Find where the given text appears and provide that cell's center as (X, Y) coordinate. 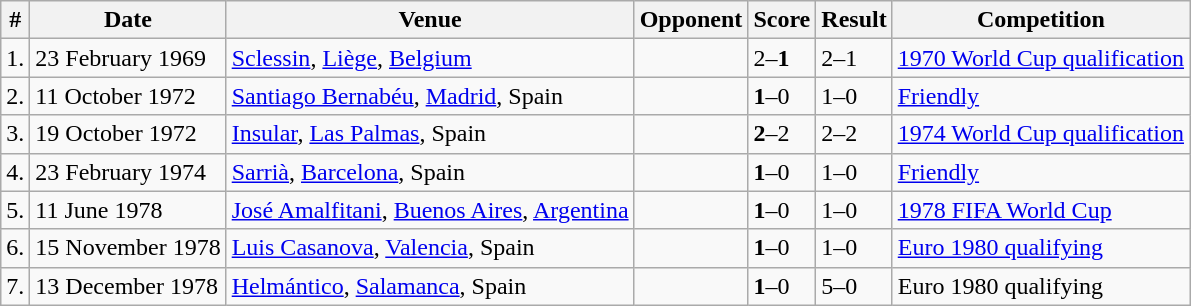
3. (16, 134)
Sclessin, Liège, Belgium (430, 58)
Luis Casanova, Valencia, Spain (430, 248)
# (16, 20)
6. (16, 248)
Helmántico, Salamanca, Spain (430, 286)
1. (16, 58)
Opponent (691, 20)
1974 World Cup qualification (1040, 134)
15 November 1978 (128, 248)
Insular, Las Palmas, Spain (430, 134)
Competition (1040, 20)
1970 World Cup qualification (1040, 58)
13 December 1978 (128, 286)
Score (782, 20)
23 February 1974 (128, 172)
Result (854, 20)
4. (16, 172)
11 October 1972 (128, 96)
José Amalfitani, Buenos Aires, Argentina (430, 210)
2. (16, 96)
Sarrià, Barcelona, Spain (430, 172)
Date (128, 20)
19 October 1972 (128, 134)
23 February 1969 (128, 58)
11 June 1978 (128, 210)
Santiago Bernabéu, Madrid, Spain (430, 96)
Venue (430, 20)
7. (16, 286)
1978 FIFA World Cup (1040, 210)
5–0 (854, 286)
5. (16, 210)
